Provide the (X, Y) coordinate of the cell's center where the given text is located.  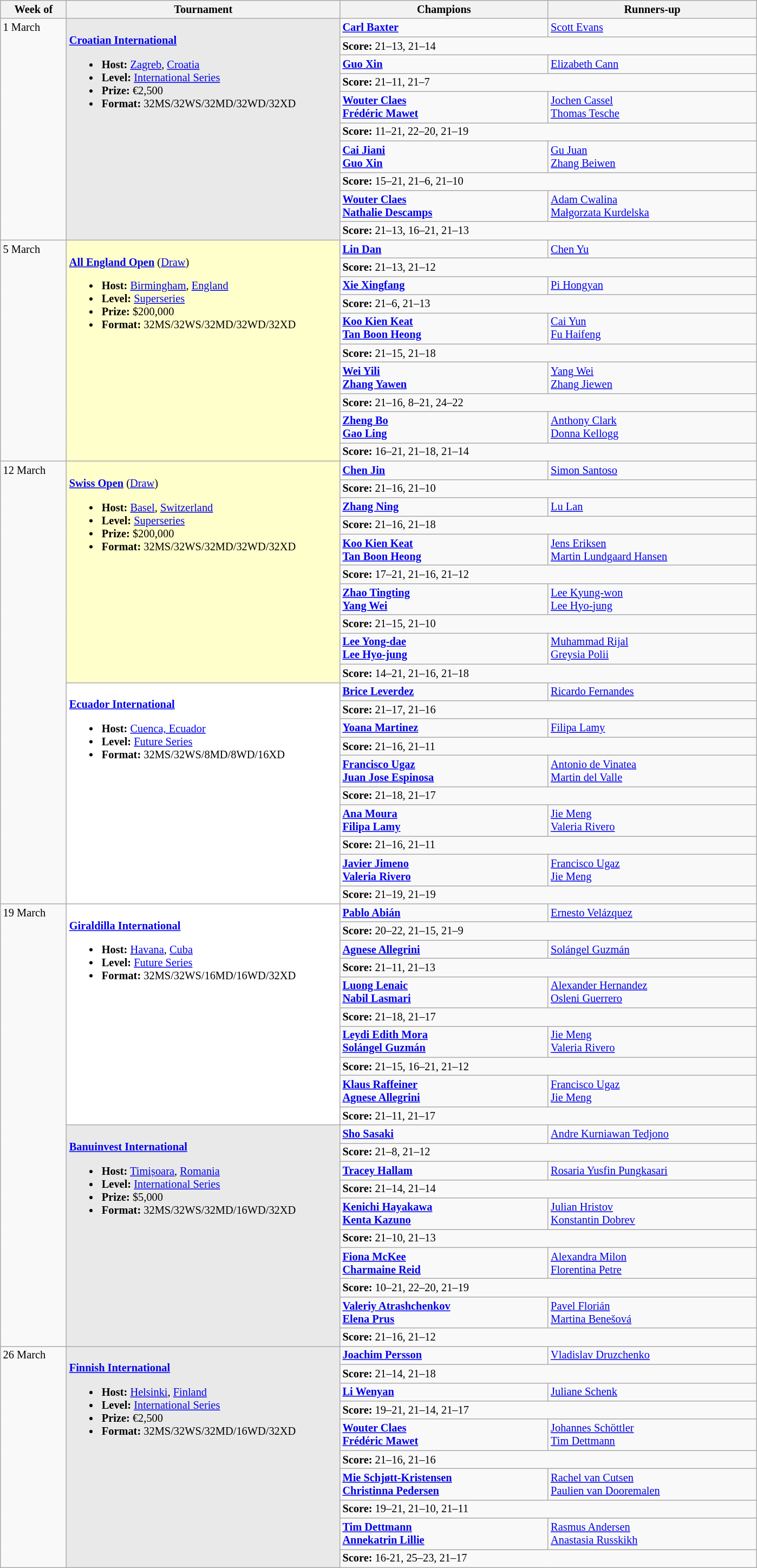
Chen Jin (444, 470)
Score: 21–15, 16–21, 21–12 (548, 1066)
Cai Yun Fu Haifeng (652, 328)
1 March (34, 129)
Johannes Schöttler Tim Dettmann (652, 1435)
Sho Sasaki (444, 1134)
Score: 21–16, 21–18 (548, 525)
Francisco Ugaz Juan Jose Espinosa (444, 771)
Leydi Edith Mora Solángel Guzmán (444, 1042)
Ana Moura Filipa Lamy (444, 821)
Lin Dan (444, 249)
Champions (444, 9)
Score: 14–21, 21–16, 21–18 (548, 673)
Antonio de Vinatea Martin del Valle (652, 771)
Score: 16–21, 21–18, 21–14 (548, 452)
Week of (34, 9)
Finnish InternationalHost: Helsinki, FinlandLevel: International SeriesPrize: €2,500Format: 32MS/32WS/32MD/16WD/32XD (204, 1457)
Score: 21–10, 21–13 (548, 1238)
Score: 21–13, 21–12 (548, 267)
Score: 21–16, 21–12 (548, 1337)
Score: 19–21, 21–14, 21–17 (548, 1410)
Score: 21–13, 16–21, 21–13 (548, 231)
Score: 11–21, 22–20, 21–19 (548, 132)
Score: 20–22, 21–15, 21–9 (548, 931)
Cai Jiani Guo Xin (444, 157)
Jochen Cassel Thomas Tesche (652, 107)
Alexandra Milon Florentina Petre (652, 1263)
Wouter Claes Nathalie Descamps (444, 206)
Pi Hongyan (652, 285)
12 March (34, 682)
Score: 17–21, 21–16, 21–12 (548, 574)
Giraldilla InternationalHost: Havana, CubaLevel: Future SeriesFormat: 32MS/32WS/16MD/16WD/32XD (204, 1014)
Score: 21–14, 21–18 (548, 1374)
Tracey Hallam (444, 1170)
Rosaria Yusfin Pungkasari (652, 1170)
Luong Lenaic Nabil Lasmari (444, 992)
Zheng Bo Gao Ling (444, 427)
Score: 21–8, 21–12 (548, 1152)
Li Wenyan (444, 1392)
Score: 21–15, 21–18 (548, 353)
Score: 16-21, 25–23, 21–17 (548, 1558)
Score: 21–11, 21–7 (548, 82)
Xie Xingfang (444, 285)
Score: 21–11, 21–13 (548, 967)
Score: 21–16, 21–16 (548, 1460)
Simon Santoso (652, 470)
Score: 21–13, 21–14 (548, 46)
Scott Evans (652, 28)
Kenichi Hayakawa Kenta Kazuno (444, 1213)
Score: 21–14, 21–14 (548, 1189)
Score: 21–6, 21–13 (548, 304)
Swiss Open (Draw)Host: Basel, SwitzerlandLevel: SuperseriesPrize: $200,000Format: 32MS/32WS/32MD/32WD/32XD (204, 572)
Zhang Ning (444, 506)
Chen Yu (652, 249)
Vladislav Druzchenko (652, 1355)
Valeriy Atrashchenkov Elena Prus (444, 1312)
Score: 21–16, 21–10 (548, 489)
Yoana Martinez (444, 728)
Score: 10–21, 22–20, 21–19 (548, 1287)
Lu Lan (652, 506)
Wei Yili Zhang Yawen (444, 378)
Pavel Florián Martina Benešová (652, 1312)
Lee Yong-dae Lee Hyo-jung (444, 648)
Joachim Persson (444, 1355)
Anthony Clark Donna Kellogg (652, 427)
Rachel van Cutsen Paulien van Dooremalen (652, 1484)
Score: 21–17, 21–16 (548, 710)
Carl Baxter (444, 28)
Mie Schjøtt-Kristensen Christinna Pedersen (444, 1484)
Score: 21–16, 8–21, 24–22 (548, 402)
Andre Kurniawan Tedjono (652, 1134)
Brice Leverdez (444, 692)
Tournament (204, 9)
All England Open (Draw)Host: Birmingham, EnglandLevel: SuperseriesPrize: $200,000Format: 32MS/32WS/32MD/32WD/32XD (204, 351)
Score: 21–15, 21–10 (548, 624)
Javier Jimeno Valeria Rivero (444, 870)
Ecuador InternationalHost: Cuenca, EcuadorLevel: Future SeriesFormat: 32MS/32WS/8MD/8WD/16XD (204, 793)
26 March (34, 1457)
Ernesto Velázquez (652, 913)
Ricardo Fernandes (652, 692)
Score: 15–21, 21–6, 21–10 (548, 181)
Score: 21–11, 21–17 (548, 1116)
Score: 21–19, 21–19 (548, 895)
Alexander Hernandez Osleni Guerrero (652, 992)
Banuinvest InternationalHost: Timișoara, RomaniaLevel: International SeriesPrize: $5,000Format: 32MS/32WS/32MD/16WD/32XD (204, 1236)
Croatian InternationalHost: Zagreb, CroatiaLevel: International SeriesPrize: €2,500Format: 32MS/32WS/32MD/32WD/32XD (204, 129)
Agnese Allegrini (444, 949)
Runners-up (652, 9)
Jens Eriksen Martin Lundgaard Hansen (652, 550)
Filipa Lamy (652, 728)
Zhao Tingting Yang Wei (444, 599)
Julian Hristov Konstantin Dobrev (652, 1213)
Yang Wei Zhang Jiewen (652, 378)
Fiona McKee Charmaine Reid (444, 1263)
5 March (34, 351)
Solángel Guzmán (652, 949)
19 March (34, 1124)
Muhammad Rijal Greysia Polii (652, 648)
Tim Dettmann Annekatrin Lillie (444, 1534)
Pablo Abián (444, 913)
Juliane Schenk (652, 1392)
Score: 19–21, 21–10, 21–11 (548, 1509)
Adam Cwalina Małgorzata Kurdelska (652, 206)
Guo Xin (444, 64)
Lee Kyung-won Lee Hyo-jung (652, 599)
Klaus Raffeiner Agnese Allegrini (444, 1091)
Elizabeth Cann (652, 64)
Rasmus Andersen Anastasia Russkikh (652, 1534)
Gu Juan Zhang Beiwen (652, 157)
